Provide the (x, y) coordinate of the cell's center where the given text is located.  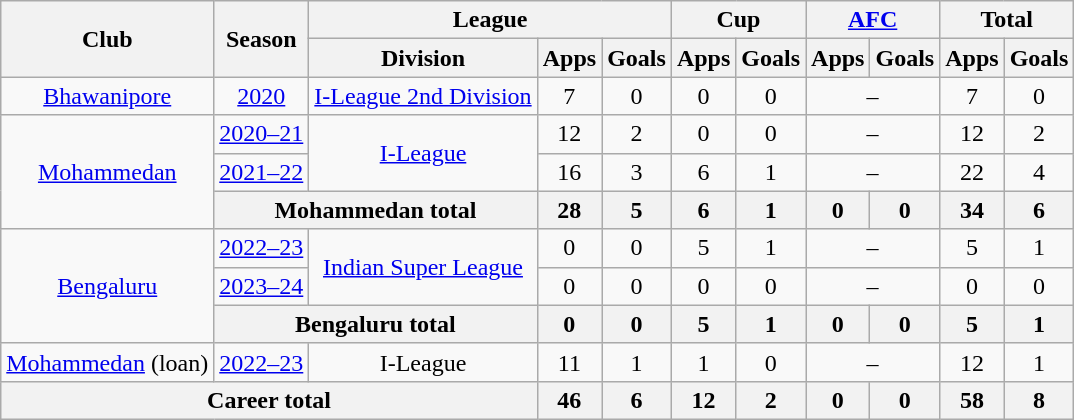
2020–21 (262, 134)
Mohammedan total (376, 210)
Total (1007, 20)
League (490, 20)
Mohammedan (108, 172)
16 (569, 172)
8 (1039, 400)
34 (972, 210)
3 (637, 172)
Club (108, 39)
46 (569, 400)
28 (569, 210)
22 (972, 172)
Division (423, 58)
2021–22 (262, 172)
4 (1039, 172)
11 (569, 362)
Mohammedan (loan) (108, 362)
I-League 2nd Division (423, 96)
Bengaluru (108, 286)
Bengaluru total (376, 324)
58 (972, 400)
2023–24 (262, 286)
2020 (262, 96)
AFC (873, 20)
Season (262, 39)
Bhawanipore (108, 96)
Cup (738, 20)
Indian Super League (423, 267)
Career total (269, 400)
